Identify which cell holds the provided text, then report its (x, y) central coordinate. 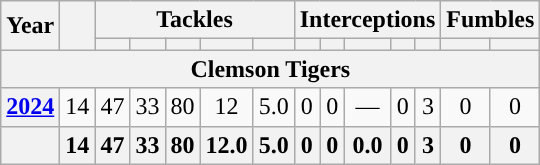
— (368, 107)
0.0 (368, 145)
Tackles (194, 20)
12.0 (226, 145)
Year (30, 26)
Interceptions (368, 20)
2024 (30, 107)
Fumbles (490, 20)
12 (226, 107)
Clemson Tigers (270, 69)
